Return the [x, y] coordinate for the center point of the cell that contains the specified text.  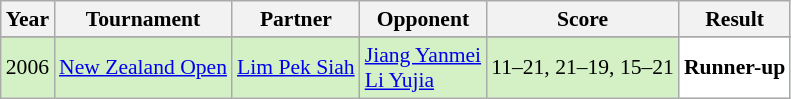
Result [734, 19]
Partner [296, 19]
Jiang Yanmei Li Yujia [423, 68]
Tournament [143, 19]
Year [28, 19]
Opponent [423, 19]
Lim Pek Siah [296, 68]
New Zealand Open [143, 68]
2006 [28, 68]
Runner-up [734, 68]
Score [582, 19]
11–21, 21–19, 15–21 [582, 68]
